Find where the given text appears and provide that cell's center as [X, Y] coordinate. 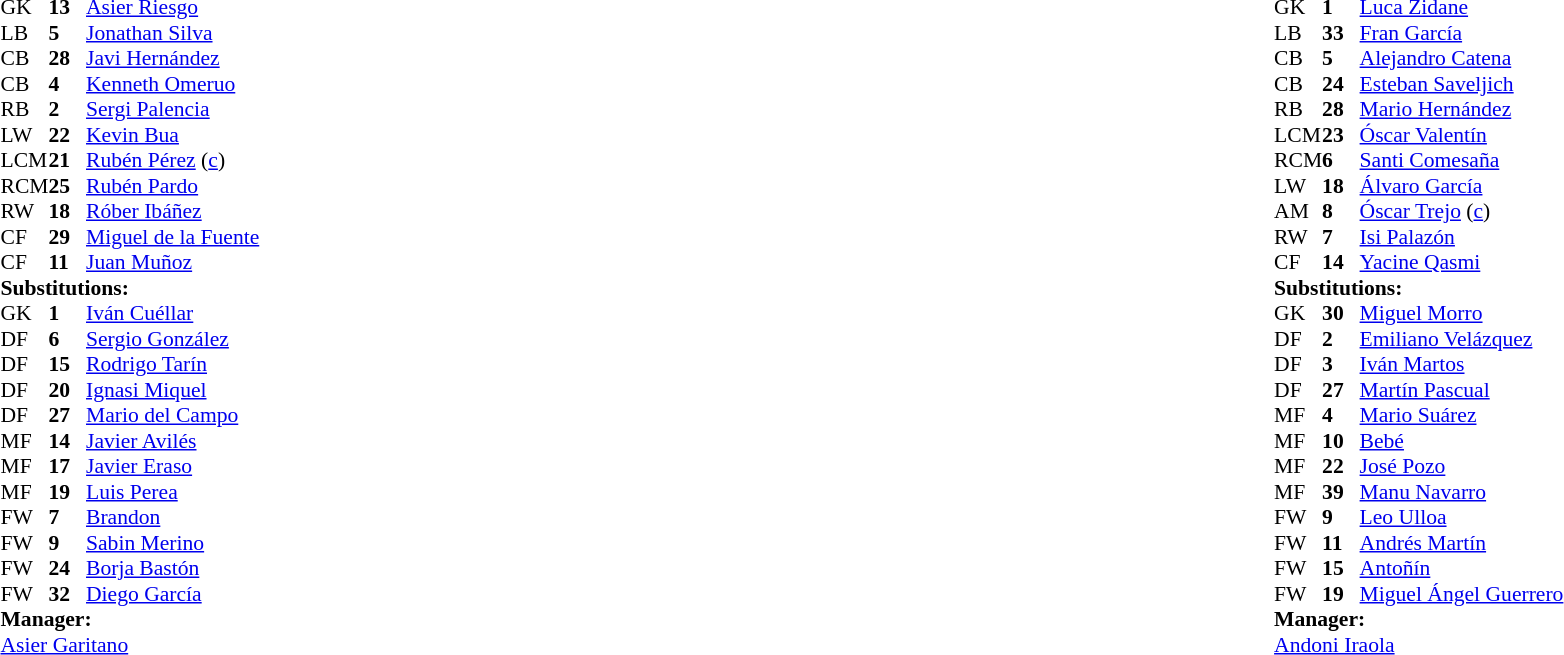
Rubén Pardo [172, 186]
Luis Perea [172, 492]
39 [1341, 492]
Javier Avilés [172, 441]
Iván Cuéllar [172, 313]
20 [67, 390]
Isi Palazón [1462, 237]
AM [1298, 211]
Sergio González [172, 339]
Andrés Martín [1462, 543]
Rodrigo Tarín [172, 365]
Esteban Saveljich [1462, 84]
Emiliano Velázquez [1462, 339]
Brandon [172, 517]
Miguel Ángel Guerrero [1462, 594]
Javi Hernández [172, 59]
8 [1341, 211]
10 [1341, 441]
Manu Navarro [1462, 492]
Rubén Pérez (c) [172, 161]
Miguel Morro [1462, 313]
Kenneth Omeruo [172, 84]
Alejandro Catena [1462, 59]
Óscar Valentín [1462, 135]
Iván Martos [1462, 365]
17 [67, 467]
Borja Bastón [172, 569]
23 [1341, 135]
Mario Suárez [1462, 415]
32 [67, 594]
Javier Eraso [172, 467]
Róber Ibáñez [172, 211]
José Pozo [1462, 467]
1 [67, 313]
30 [1341, 313]
Mario del Campo [172, 415]
Martín Pascual [1462, 390]
25 [67, 186]
Leo Ulloa [1462, 517]
Yacine Qasmi [1462, 263]
Sabin Merino [172, 543]
Óscar Trejo (c) [1462, 211]
Antoñín [1462, 569]
Miguel de la Fuente [172, 237]
Bebé [1462, 441]
33 [1341, 33]
29 [67, 237]
Álvaro García [1462, 186]
Ignasi Miquel [172, 390]
Sergi Palencia [172, 109]
Kevin Bua [172, 135]
Juan Muñoz [172, 263]
Diego García [172, 594]
21 [67, 161]
Santi Comesaña [1462, 161]
Fran García [1462, 33]
Mario Hernández [1462, 109]
3 [1341, 365]
Jonathan Silva [172, 33]
